Determine the [x, y] coordinate at the center of the cell enclosing the given text.  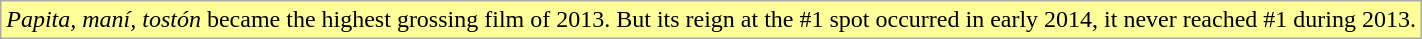
Papita, maní, tostón became the highest grossing film of 2013. But its reign at the #1 spot occurred in early 2014, it never reached #1 during 2013. [712, 20]
